Find where the given text appears and provide that cell's center as (x, y) coordinate. 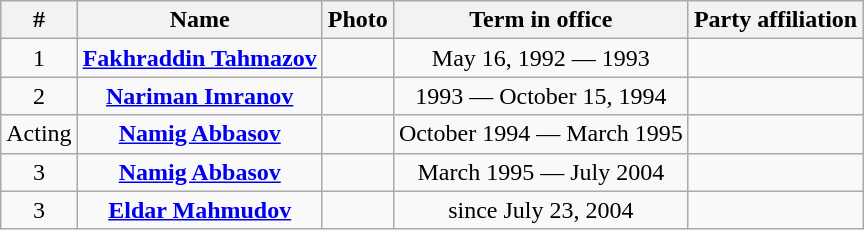
Eldar Mahmudov (200, 210)
Nariman Imranov (200, 96)
Acting (39, 134)
2 (39, 96)
October 1994 — March 1995 (540, 134)
Term in office (540, 20)
1993 — October 15, 1994 (540, 96)
1 (39, 58)
Name (200, 20)
Party affiliation (775, 20)
Fakhraddin Tahmazov (200, 58)
Photo (358, 20)
May 16, 1992 — 1993 (540, 58)
# (39, 20)
since July 23, 2004 (540, 210)
March 1995 — July 2004 (540, 172)
